Search for the cell housing the specified text and yield its (x, y) center coordinate. 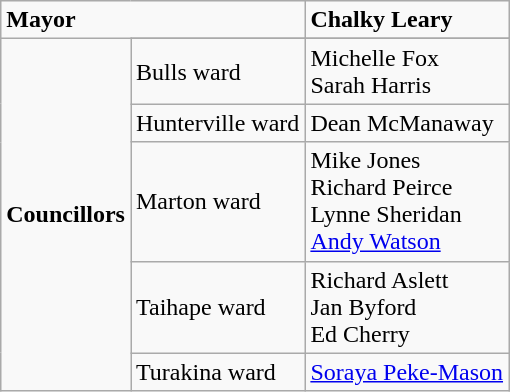
Dean McManaway (407, 123)
Marton ward (217, 202)
Michelle FoxSarah Harris (407, 72)
Mayor (153, 20)
Chalky Leary (407, 20)
Bulls ward (217, 72)
Taihape ward (217, 307)
Richard AslettJan ByfordEd Cherry (407, 307)
Hunterville ward (217, 123)
Mike JonesRichard PeirceLynne SheridanAndy Watson (407, 202)
Turakina ward (217, 372)
Soraya Peke-Mason (407, 372)
Councillors (66, 215)
